Detect which cell encompasses the target text, then output its [x, y] center coordinate. 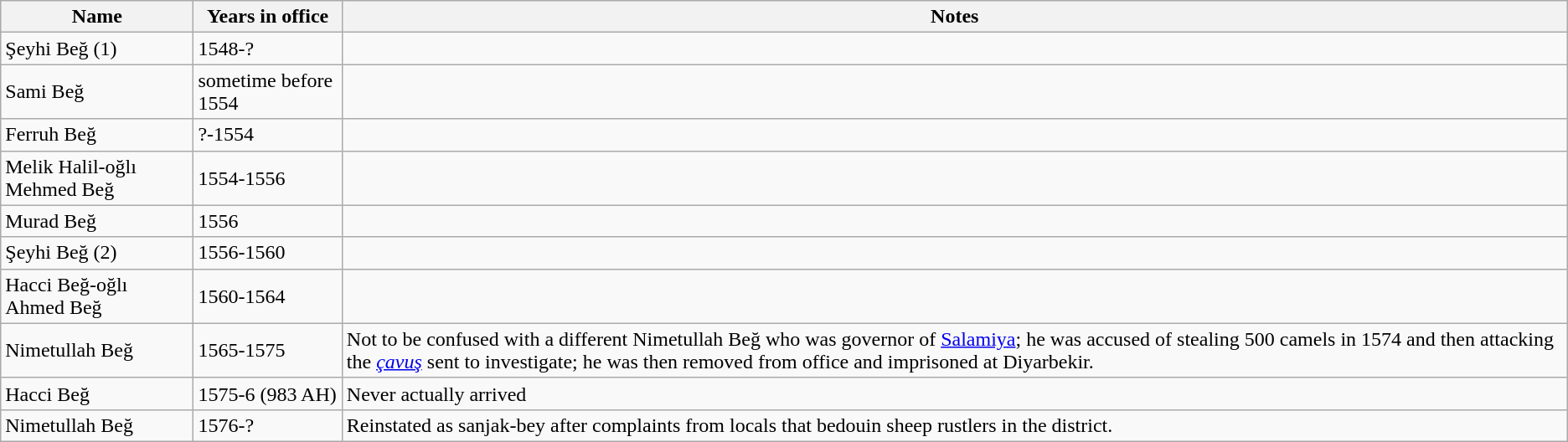
1565-1575 [268, 350]
1548-? [268, 49]
Hacci Beğ [97, 393]
Hacci Beğ-oğlı Ahmed Beğ [97, 296]
Name [97, 17]
1554-1556 [268, 177]
Sami Beğ [97, 92]
?-1554 [268, 135]
1560-1564 [268, 296]
Şeyhi Beğ (2) [97, 253]
sometime before 1554 [268, 92]
Reinstated as sanjak-bey after complaints from locals that bedouin sheep rustlers in the district. [955, 425]
Melik Halil-oğlı Mehmed Beğ [97, 177]
1556 [268, 221]
1575-6 (983 AH) [268, 393]
Ferruh Beğ [97, 135]
1556-1560 [268, 253]
1576-? [268, 425]
Never actually arrived [955, 393]
Notes [955, 17]
Şeyhi Beğ (1) [97, 49]
Murad Beğ [97, 221]
Years in office [268, 17]
